Extract the [x, y] coordinate from the center of the cell holding the provided text.  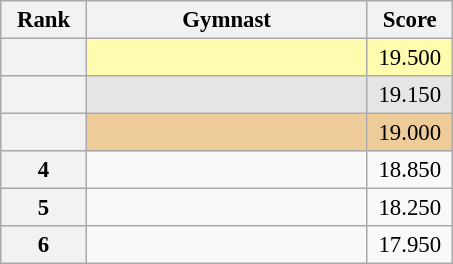
17.950 [410, 245]
18.850 [410, 170]
4 [44, 170]
Rank [44, 20]
5 [44, 208]
18.250 [410, 208]
6 [44, 245]
19.150 [410, 95]
Score [410, 20]
19.000 [410, 133]
19.500 [410, 58]
Gymnast [226, 20]
